Find where the given text appears and provide that cell's center as [x, y] coordinate. 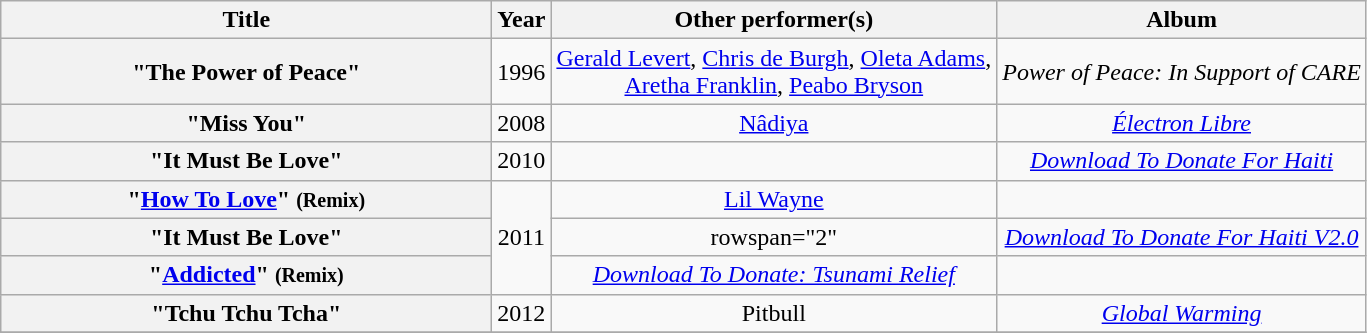
Download To Donate For Haiti [1182, 161]
Download To Donate For Haiti V2.0 [1182, 237]
Gerald Levert, Chris de Burgh, Oleta Adams,Aretha Franklin, Peabo Bryson [774, 72]
2010 [522, 161]
Lil Wayne [774, 199]
Pitbull [774, 313]
Other performer(s) [774, 20]
"Tchu Tchu Tcha" [246, 313]
2008 [522, 123]
Nâdiya [774, 123]
Power of Peace: In Support of CARE [1182, 72]
Album [1182, 20]
"Miss You" [246, 123]
Global Warming [1182, 313]
Électron Libre [1182, 123]
rowspan="2" [774, 237]
"The Power of Peace" [246, 72]
1996 [522, 72]
"Addicted" (Remix) [246, 275]
2012 [522, 313]
Title [246, 20]
Download To Donate: Tsunami Relief [774, 275]
2011 [522, 237]
Year [522, 20]
"How To Love" (Remix) [246, 199]
